Return the [x, y] coordinate for the center point of the cell that contains the specified text.  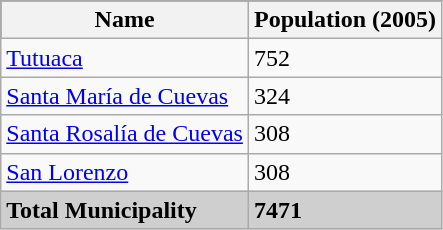
Tutuaca [125, 58]
Population (2005) [344, 20]
San Lorenzo [125, 172]
Total Municipality [125, 210]
Santa Rosalía de Cuevas [125, 134]
7471 [344, 210]
752 [344, 58]
Name [125, 20]
Santa María de Cuevas [125, 96]
324 [344, 96]
